Return (X, Y) of the center of cell containing provided text 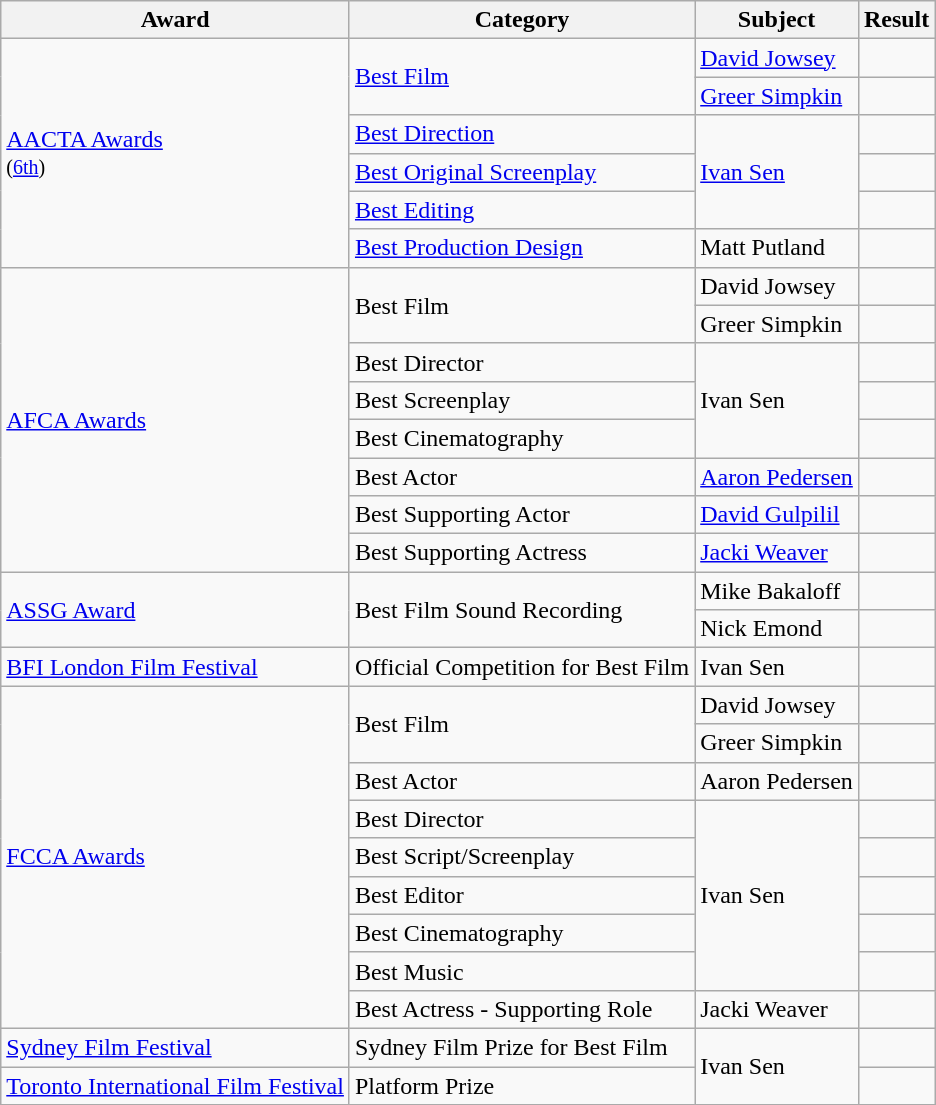
Category (522, 20)
Nick Emond (777, 629)
Best Script/Screenplay (522, 857)
David Gulpilil (777, 515)
Mike Bakaloff (777, 591)
FCCA Awards (176, 858)
Sydney Film Festival (176, 1047)
AACTA Awards(6th) (176, 153)
Sydney Film Prize for Best Film (522, 1047)
AFCA Awards (176, 419)
Best Supporting Actress (522, 553)
Best Production Design (522, 248)
Best Supporting Actor (522, 515)
Best Editing (522, 210)
BFI London Film Festival (176, 667)
Result (896, 20)
Platform Prize (522, 1085)
Best Editor (522, 895)
Best Screenplay (522, 400)
Matt Putland (777, 248)
Award (176, 20)
Best Music (522, 971)
Best Original Screenplay (522, 172)
Subject (777, 20)
Best Direction (522, 134)
Best Actress - Supporting Role (522, 1009)
Official Competition for Best Film (522, 667)
Best Film Sound Recording (522, 610)
Toronto International Film Festival (176, 1085)
ASSG Award (176, 610)
